Identify which cell holds the provided text, then report its (X, Y) central coordinate. 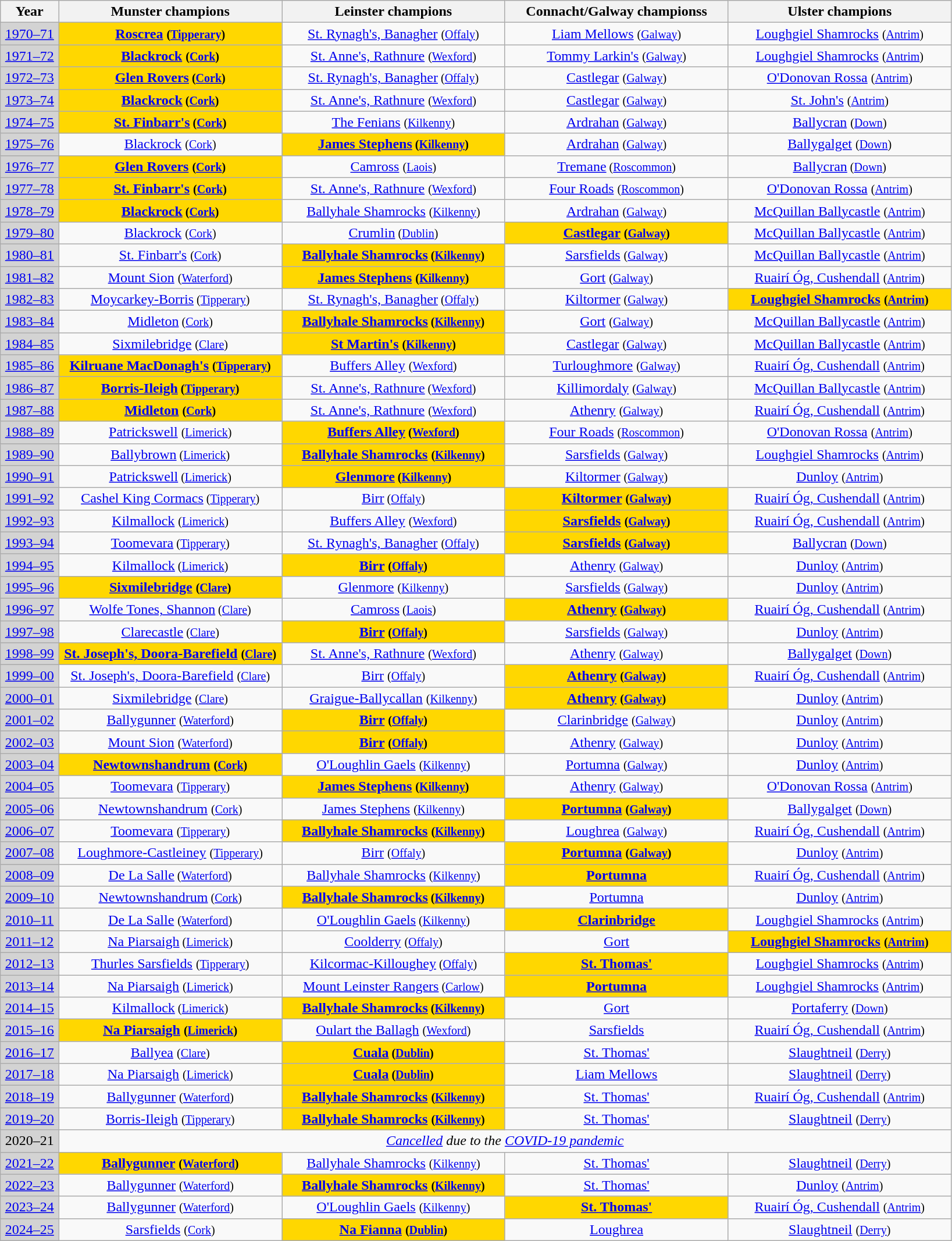
2003–04 (30, 764)
2023–24 (30, 1207)
2013–14 (30, 986)
Liam Mellows (616, 1075)
2004–05 (30, 787)
1975–76 (30, 144)
Sarsfields (616, 1030)
1983–84 (30, 322)
1984–85 (30, 344)
1970–71 (30, 34)
Thurles Sarsfields (Tipperary) (170, 963)
1995–96 (30, 587)
2016–17 (30, 1052)
Loughrea (616, 1229)
2005–06 (30, 809)
1980–81 (30, 255)
1976–77 (30, 166)
1998–99 (30, 654)
1997–98 (30, 631)
Connacht/Galway championss (616, 12)
Sarsfields (Cork) (170, 1229)
2002–03 (30, 742)
Oulart the Ballagh (Wexford) (394, 1030)
1981–82 (30, 278)
2000–01 (30, 698)
Tommy Larkin's (Galway) (616, 56)
1985–86 (30, 366)
Cancelled due to the COVID-19 pandemic (505, 1141)
1982–83 (30, 300)
St Martin's (Kilkenny) (394, 344)
2012–13 (30, 963)
Portaferry (Down) (840, 1008)
1972–73 (30, 78)
1971–72 (30, 56)
Munster champions (170, 12)
Ballybrown (Limerick) (170, 454)
2015–16 (30, 1030)
1999–00 (30, 676)
2008–09 (30, 875)
Leinster champions (394, 12)
2014–15 (30, 1008)
1979–80 (30, 233)
2010–11 (30, 919)
Turloughmore (Galway) (616, 366)
Kilruane MacDonagh's (Tipperary) (170, 366)
2021–22 (30, 1163)
1978–79 (30, 211)
1973–74 (30, 100)
1990–91 (30, 477)
1989–90 (30, 454)
Na Fianna (Dublin) (394, 1229)
The Fenians (Kilkenny) (394, 122)
Tremane (Roscommon) (616, 166)
1977–78 (30, 189)
1974–75 (30, 122)
1987–88 (30, 410)
Clarinbridge (616, 919)
Mount Leinster Rangers (Carlow) (394, 986)
2018–19 (30, 1097)
Graigue-Ballycallan (Kilkenny) (394, 698)
1992–93 (30, 521)
Crumlin (Dublin) (394, 233)
Cashel King Cormacs (Tipperary) (170, 499)
2009–10 (30, 897)
1988–89 (30, 432)
Loughrea (Galway) (616, 831)
Clarinbridge (Galway) (616, 720)
1996–97 (30, 609)
Wolfe Tones, Shannon (Clare) (170, 609)
2011–12 (30, 941)
Coolderry (Offaly) (394, 941)
Loughmore-Castleiney (Tipperary) (170, 853)
Liam Mellows (Galway) (616, 34)
2007–08 (30, 853)
Killimordaly (Galway) (616, 388)
Moycarkey-Borris (Tipperary) (170, 300)
1991–92 (30, 499)
Clarecastle (Clare) (170, 631)
Ulster champions (840, 12)
2017–18 (30, 1075)
1986–87 (30, 388)
Kilcormac-Killoughey (Offaly) (394, 963)
1994–95 (30, 565)
Ballyea (Clare) (170, 1052)
2001–02 (30, 720)
1993–94 (30, 543)
2020–21 (30, 1141)
2019–20 (30, 1119)
2006–07 (30, 831)
2022–23 (30, 1185)
Year (30, 12)
2024–25 (30, 1229)
Roscrea (Tipperary) (170, 34)
St. John's (Antrim) (840, 100)
